Search for the cell housing the specified text and yield its [x, y] center coordinate. 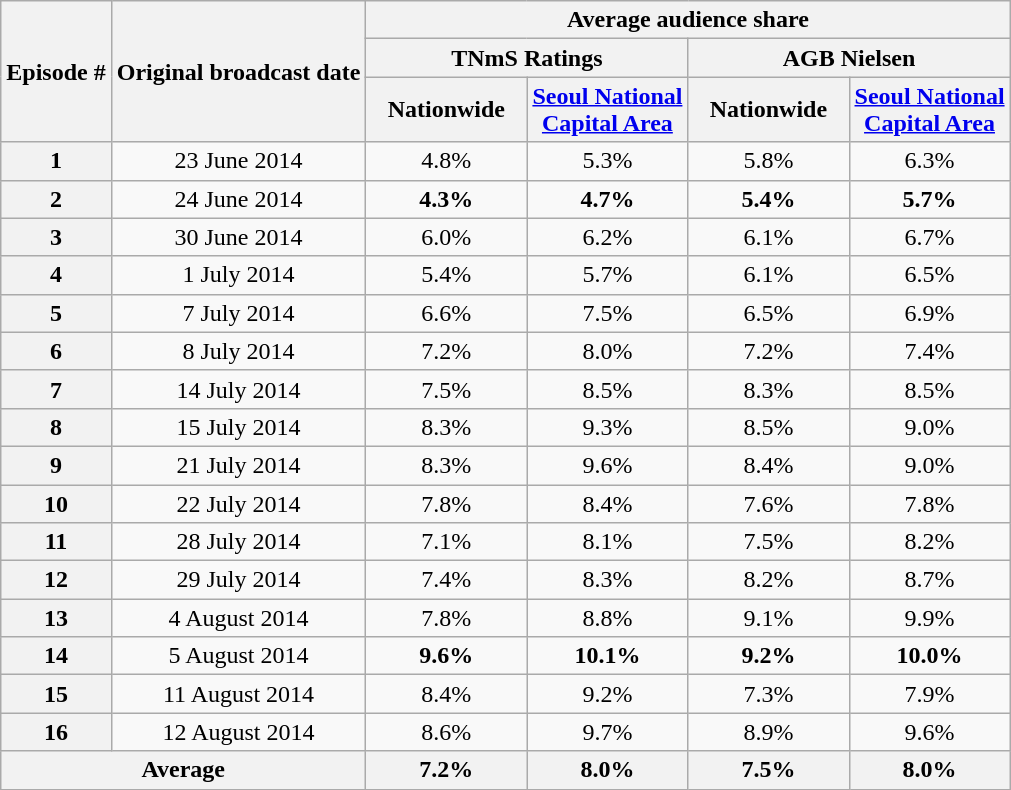
5.8% [768, 161]
6.3% [930, 161]
9.1% [768, 618]
5 August 2014 [238, 656]
7 July 2014 [238, 313]
6.7% [930, 237]
8.8% [608, 618]
6.0% [446, 237]
TNmS Ratings [527, 58]
14 [56, 656]
24 June 2014 [238, 199]
14 July 2014 [238, 389]
30 June 2014 [238, 237]
7.1% [446, 542]
Episode # [56, 72]
10.0% [930, 656]
23 June 2014 [238, 161]
Average audience share [688, 20]
9.9% [930, 618]
12 August 2014 [238, 732]
8.9% [768, 732]
8.7% [930, 580]
7.6% [768, 503]
28 July 2014 [238, 542]
4.7% [608, 199]
5 [56, 313]
22 July 2014 [238, 503]
6.9% [930, 313]
6 [56, 351]
4.8% [446, 161]
1 [56, 161]
AGB Nielsen [849, 58]
8.6% [446, 732]
7.9% [930, 694]
16 [56, 732]
8 July 2014 [238, 351]
5.3% [608, 161]
1 July 2014 [238, 275]
7.3% [768, 694]
Average [184, 770]
9.3% [608, 427]
7 [56, 389]
Original broadcast date [238, 72]
4 [56, 275]
21 July 2014 [238, 465]
8.1% [608, 542]
10.1% [608, 656]
13 [56, 618]
6.2% [608, 237]
6.6% [446, 313]
3 [56, 237]
9.7% [608, 732]
15 July 2014 [238, 427]
4.3% [446, 199]
11 August 2014 [238, 694]
29 July 2014 [238, 580]
15 [56, 694]
4 August 2014 [238, 618]
2 [56, 199]
11 [56, 542]
8 [56, 427]
9 [56, 465]
12 [56, 580]
10 [56, 503]
